Return the [X, Y] coordinate for the center point of the cell that contains the specified text.  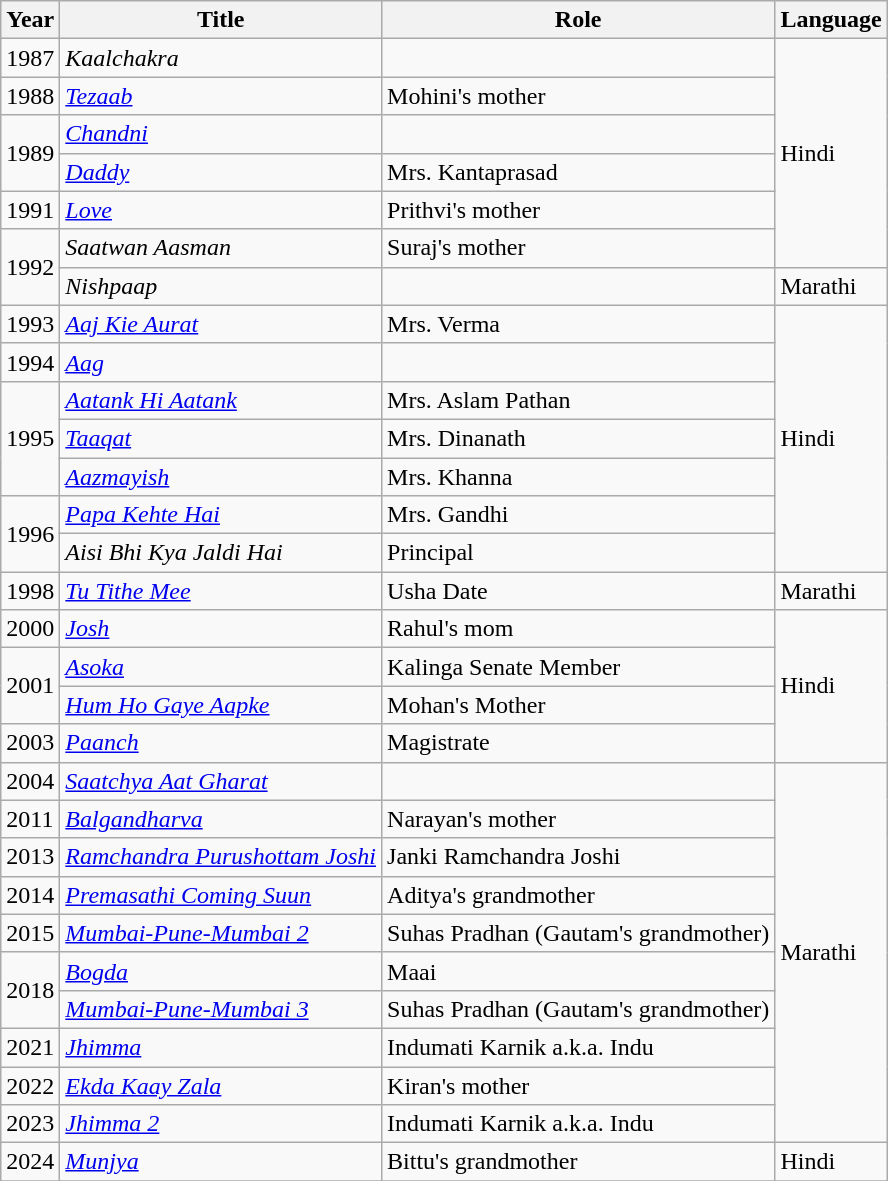
Saatwan Aasman [221, 248]
Kaalchakra [221, 58]
Josh [221, 629]
Principal [578, 553]
1992 [30, 267]
Title [221, 20]
Narayan's mother [578, 819]
Role [578, 20]
1995 [30, 438]
Nishpaap [221, 286]
Papa Kehte Hai [221, 515]
2014 [30, 895]
2015 [30, 933]
Mrs. Khanna [578, 477]
Hum Ho Gaye Aapke [221, 705]
Chandni [221, 134]
Paanch [221, 743]
Balgandharva [221, 819]
Munjya [221, 1162]
Tu Tithe Mee [221, 591]
Aatank Hi Aatank [221, 400]
1991 [30, 210]
Ramchandra Purushottam Joshi [221, 857]
Asoka [221, 667]
Bogda [221, 971]
1994 [30, 362]
2024 [30, 1162]
Kalinga Senate Member [578, 667]
Tezaab [221, 96]
1993 [30, 324]
2018 [30, 990]
Mohini's mother [578, 96]
Mumbai-Pune-Mumbai 2 [221, 933]
2023 [30, 1124]
1998 [30, 591]
Mumbai-Pune-Mumbai 3 [221, 1009]
Kiran's mother [578, 1085]
Aaj Kie Aurat [221, 324]
Mrs. Aslam Pathan [578, 400]
Ekda Kaay Zala [221, 1085]
Mohan's Mother [578, 705]
Aisi Bhi Kya Jaldi Hai [221, 553]
1989 [30, 153]
Mrs. Kantaprasad [578, 172]
Aag [221, 362]
2022 [30, 1085]
Saatchya Aat Gharat [221, 781]
Jhimma 2 [221, 1124]
Love [221, 210]
Aazmayish [221, 477]
Year [30, 20]
2004 [30, 781]
2021 [30, 1047]
Language [831, 20]
Bittu's grandmother [578, 1162]
Magistrate [578, 743]
2001 [30, 686]
1996 [30, 534]
Daddy [221, 172]
Prithvi's mother [578, 210]
1987 [30, 58]
Suraj's mother [578, 248]
2000 [30, 629]
2003 [30, 743]
Premasathi Coming Suun [221, 895]
Aditya's grandmother [578, 895]
Janki Ramchandra Joshi [578, 857]
Jhimma [221, 1047]
Usha Date [578, 591]
Rahul's mom [578, 629]
1988 [30, 96]
Maai [578, 971]
Mrs. Verma [578, 324]
2011 [30, 819]
Mrs. Dinanath [578, 438]
Mrs. Gandhi [578, 515]
2013 [30, 857]
Taaqat [221, 438]
